Return the [X, Y] coordinate for the center point of the cell that contains the specified text.  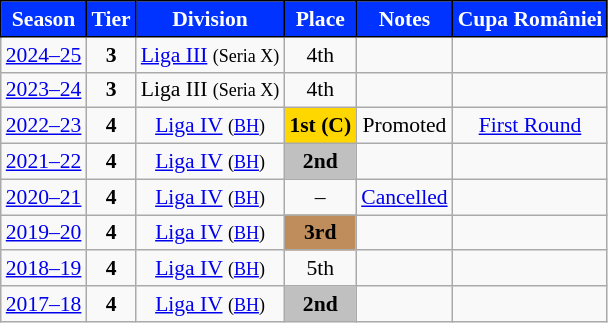
2020–21 [44, 197]
Division [210, 19]
1st (C) [320, 126]
2023–24 [44, 90]
First Round [530, 126]
Cupa României [530, 19]
2019–20 [44, 233]
2024–25 [44, 55]
Season [44, 19]
2022–23 [44, 126]
Promoted [404, 126]
Notes [404, 19]
Cancelled [404, 197]
2017–18 [44, 304]
2021–22 [44, 162]
5th [320, 269]
– [320, 197]
2018–19 [44, 269]
Tier [110, 19]
3rd [320, 233]
Place [320, 19]
